Return (x, y) of the center of cell containing provided text 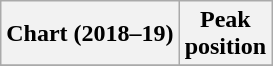
Peak position (225, 34)
Chart (2018–19) (90, 34)
